Provide the [X, Y] coordinate of the cell's center where the given text is located.  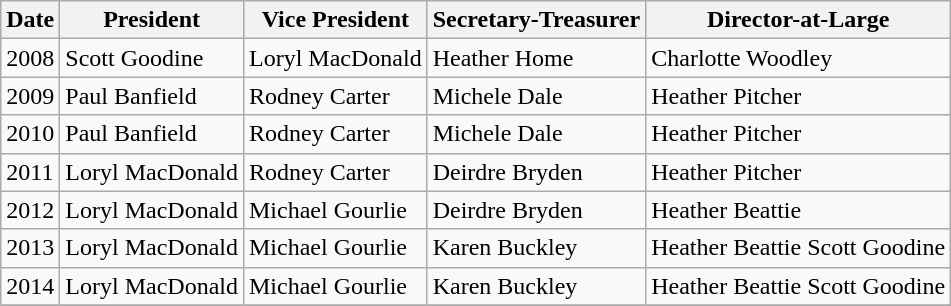
Vice President [335, 20]
2008 [30, 58]
President [152, 20]
Charlotte Woodley [798, 58]
2009 [30, 96]
2014 [30, 286]
Director-at-Large [798, 20]
2013 [30, 248]
2012 [30, 210]
2010 [30, 134]
Secretary-Treasurer [536, 20]
2011 [30, 172]
Scott Goodine [152, 58]
Heather Home [536, 58]
Date [30, 20]
Heather Beattie [798, 210]
